From the cell containing the given text, extract its center point as (x, y) coordinate. 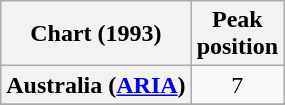
7 (237, 85)
Peakposition (237, 34)
Australia (ARIA) (96, 85)
Chart (1993) (96, 34)
